Return the (x, y) coordinate for the center point of the cell that contains the specified text.  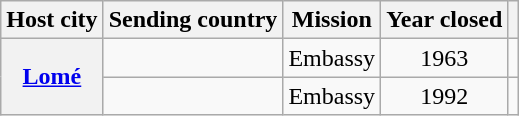
Lomé (52, 77)
Host city (52, 20)
1992 (444, 96)
Year closed (444, 20)
Sending country (193, 20)
1963 (444, 58)
Mission (332, 20)
